Return the (X, Y) coordinate for the center point of the cell that contains the specified text.  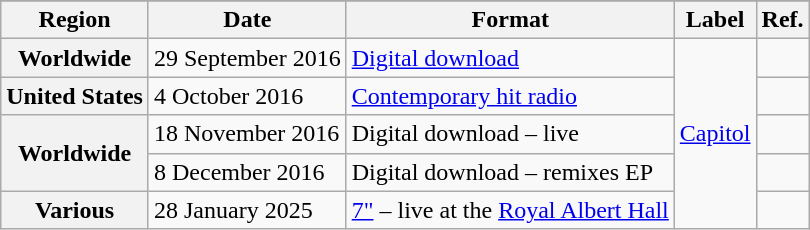
Format (510, 20)
Digital download – remixes EP (510, 172)
Capitol (715, 134)
United States (75, 96)
Region (75, 20)
29 September 2016 (247, 58)
Contemporary hit radio (510, 96)
18 November 2016 (247, 134)
4 October 2016 (247, 96)
8 December 2016 (247, 172)
Date (247, 20)
Digital download – live (510, 134)
7" – live at the Royal Albert Hall (510, 210)
28 January 2025 (247, 210)
Label (715, 20)
Various (75, 210)
Digital download (510, 58)
Ref. (782, 20)
